For the text-containing cell, return its midpoint in [x, y] coordinate format. 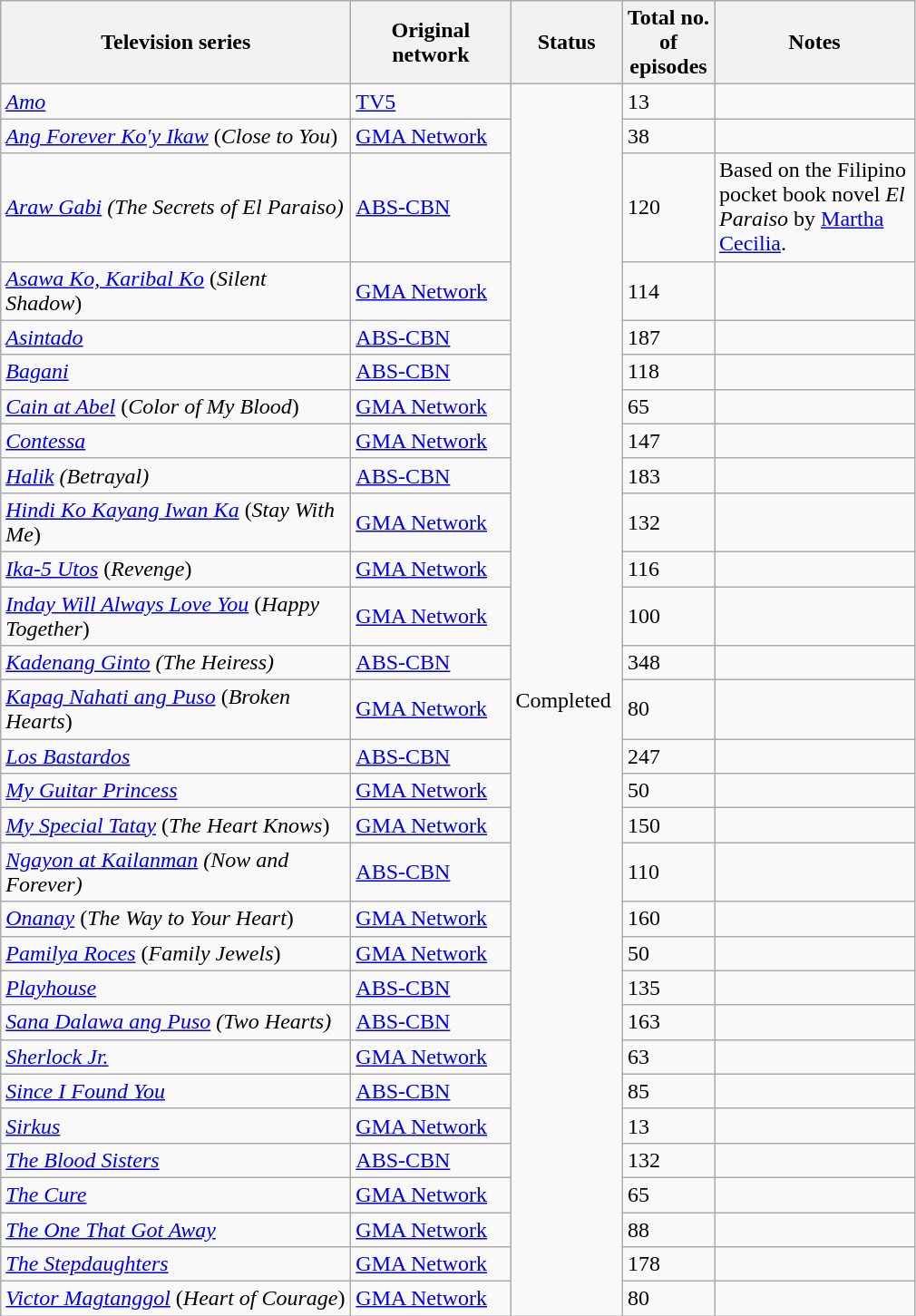
38 [668, 136]
Notes [814, 43]
The Blood Sisters [176, 1160]
Ika-5 Utos (Revenge) [176, 569]
Inday Will Always Love You (Happy Together) [176, 615]
Kapag Nahati ang Puso (Broken Hearts) [176, 709]
Araw Gabi (The Secrets of El Paraiso) [176, 207]
118 [668, 372]
The One That Got Away [176, 1229]
TV5 [431, 102]
160 [668, 919]
Completed [567, 700]
Playhouse [176, 988]
Ang Forever Ko'y Ikaw (Close to You) [176, 136]
Since I Found You [176, 1091]
247 [668, 756]
Television series [176, 43]
Status [567, 43]
147 [668, 441]
Contessa [176, 441]
The Cure [176, 1194]
116 [668, 569]
Los Bastardos [176, 756]
187 [668, 337]
Sherlock Jr. [176, 1057]
150 [668, 825]
85 [668, 1091]
100 [668, 615]
Asawa Ko, Karibal Ko (Silent Shadow) [176, 290]
Based on the Filipino pocket book novel El Paraiso by Martha Cecilia. [814, 207]
Asintado [176, 337]
Kadenang Ginto (The Heiress) [176, 663]
Sirkus [176, 1126]
Halik (Betrayal) [176, 475]
My Special Tatay (The Heart Knows) [176, 825]
135 [668, 988]
Ngayon at Kailanman (Now and Forever) [176, 872]
Pamilya Roces (Family Jewels) [176, 953]
Hindi Ko Kayang Iwan Ka (Stay With Me) [176, 522]
110 [668, 872]
348 [668, 663]
Onanay (The Way to Your Heart) [176, 919]
63 [668, 1057]
88 [668, 1229]
Original network [431, 43]
Cain at Abel (Color of My Blood) [176, 406]
Sana Dalawa ang Puso (Two Hearts) [176, 1022]
178 [668, 1264]
114 [668, 290]
My Guitar Princess [176, 791]
Amo [176, 102]
Bagani [176, 372]
Victor Magtanggol (Heart of Courage) [176, 1299]
The Stepdaughters [176, 1264]
120 [668, 207]
Total no. of episodes [668, 43]
163 [668, 1022]
183 [668, 475]
